Output the (x, y) coordinate of the center of the cell containing the given text.  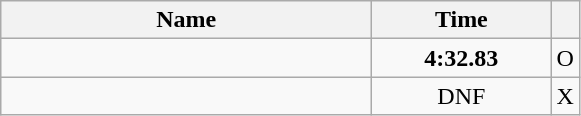
Name (186, 20)
X (565, 96)
O (565, 58)
Time (462, 20)
4:32.83 (462, 58)
DNF (462, 96)
